Capture the cell that displays the provided text and extract its [x, y] central coordinate. 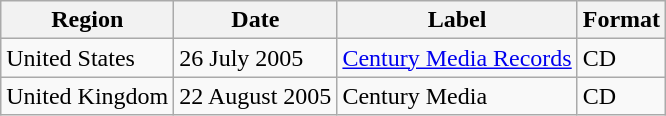
United States [88, 58]
26 July 2005 [256, 58]
Century Media [457, 96]
Format [621, 20]
Century Media Records [457, 58]
United Kingdom [88, 96]
Label [457, 20]
Region [88, 20]
Date [256, 20]
22 August 2005 [256, 96]
